Find where the given text appears and provide that cell's center as [X, Y] coordinate. 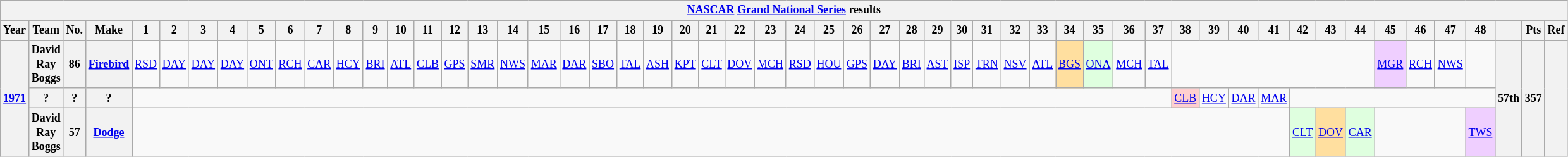
12 [455, 30]
Year [15, 30]
31 [988, 30]
TWS [1481, 132]
36 [1129, 30]
16 [574, 30]
KPT [685, 64]
43 [1331, 30]
9 [376, 30]
5 [261, 30]
8 [349, 30]
1971 [15, 98]
SBO [603, 64]
HOU [829, 64]
NSV [1015, 64]
42 [1302, 30]
48 [1481, 30]
19 [658, 30]
MGR [1390, 64]
33 [1043, 30]
Firebird [109, 64]
TRN [988, 64]
25 [829, 30]
28 [912, 30]
BGS [1070, 64]
47 [1450, 30]
10 [401, 30]
18 [630, 30]
21 [712, 30]
Make [109, 30]
45 [1390, 30]
13 [483, 30]
ONA [1098, 64]
3 [203, 30]
1 [146, 30]
22 [740, 30]
44 [1360, 30]
Ref [1556, 30]
AST [937, 64]
23 [771, 30]
38 [1185, 30]
6 [290, 30]
86 [75, 64]
40 [1243, 30]
27 [885, 30]
57th [1509, 98]
Dodge [109, 132]
Team [46, 30]
7 [319, 30]
29 [937, 30]
46 [1421, 30]
37 [1158, 30]
15 [544, 30]
17 [603, 30]
ONT [261, 64]
SMR [483, 64]
ISP [962, 64]
41 [1274, 30]
57 [75, 132]
2 [174, 30]
32 [1015, 30]
No. [75, 30]
ASH [658, 64]
24 [800, 30]
26 [857, 30]
35 [1098, 30]
39 [1214, 30]
Pts [1533, 30]
34 [1070, 30]
30 [962, 30]
4 [232, 30]
11 [428, 30]
14 [513, 30]
20 [685, 30]
NASCAR Grand National Series results [784, 10]
357 [1533, 98]
